Output the (x, y) coordinate of the center of the cell containing the given text.  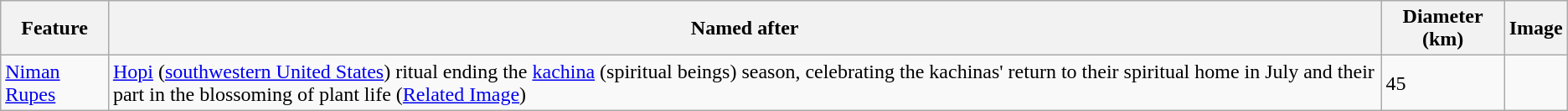
Diameter (km) (1442, 29)
Niman Rupes (55, 82)
Image (1536, 29)
Feature (55, 29)
45 (1442, 82)
Named after (745, 29)
